From the cell containing the given text, extract its center point as [X, Y] coordinate. 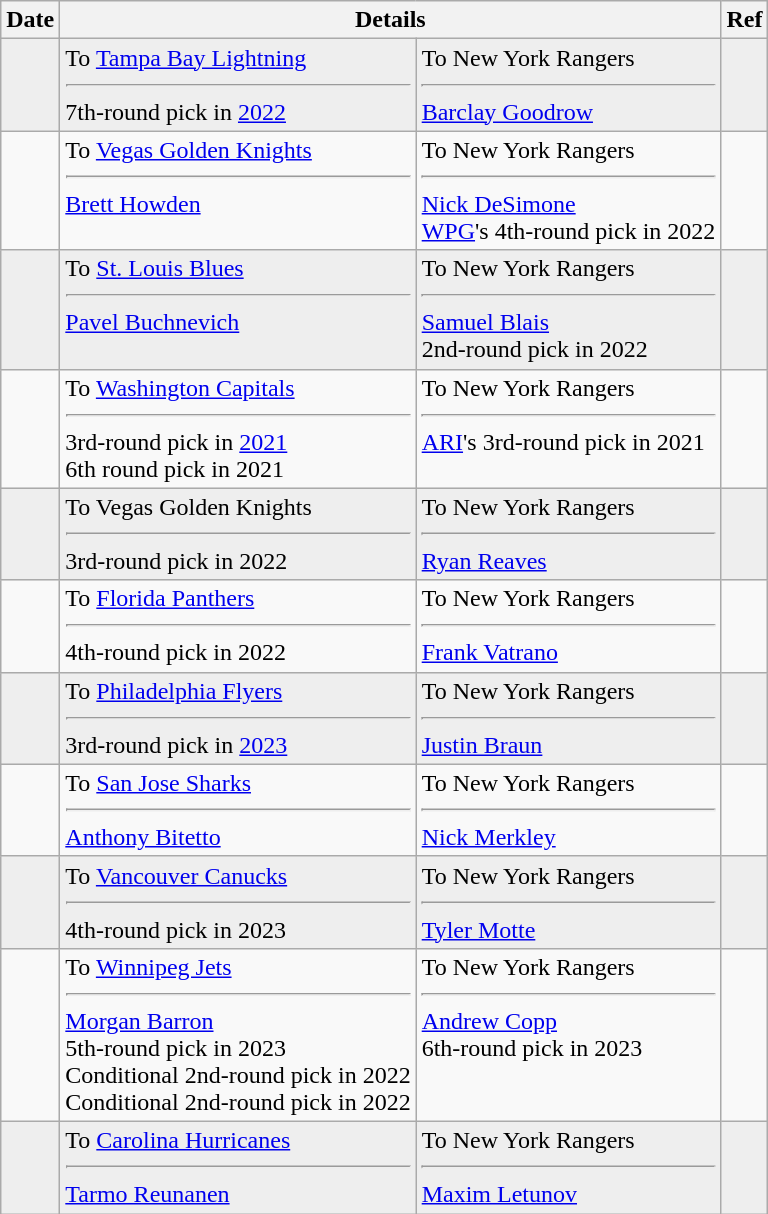
To Philadelphia Flyers3rd-round pick in 2023 [238, 718]
To New York RangersRyan Reaves [568, 534]
To New York RangersNick Merkley [568, 810]
To San Jose SharksAnthony Bitetto [238, 810]
To Vancouver Canucks4th-round pick in 2023 [238, 902]
To New York RangersARI's 3rd-round pick in 2021 [568, 428]
To New York RangersBarclay Goodrow [568, 85]
To Vegas Golden Knights3rd-round pick in 2022 [238, 534]
To Winnipeg JetsMorgan Barron5th-round pick in 2023Conditional 2nd-round pick in 2022Conditional 2nd-round pick in 2022 [238, 1034]
To Carolina HurricanesTarmo Reunanen [238, 1167]
To St. Louis BluesPavel Buchnevich [238, 310]
To Washington Capitals3rd-round pick in 20216th round pick in 2021 [238, 428]
To New York RangersSamuel Blais2nd-round pick in 2022 [568, 310]
To New York RangersTyler Motte [568, 902]
To New York RangersAndrew Copp6th-round pick in 2023 [568, 1034]
To New York RangersJustin Braun [568, 718]
Date [30, 20]
To Tampa Bay Lightning7th-round pick in 2022 [238, 85]
Ref [744, 20]
To New York RangersNick DeSimoneWPG's 4th-round pick in 2022 [568, 190]
To New York RangersFrank Vatrano [568, 626]
To New York RangersMaxim Letunov [568, 1167]
To Florida Panthers4th-round pick in 2022 [238, 626]
Details [390, 20]
To Vegas Golden KnightsBrett Howden [238, 190]
